Return the (X, Y) coordinate for the center point of the cell that contains the specified text.  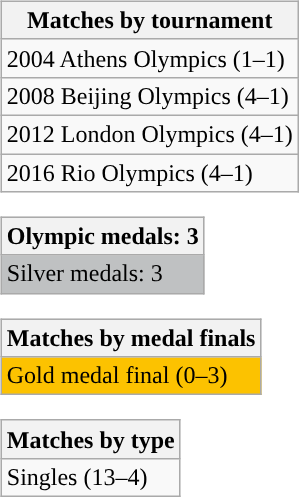
Olympic medals: 3 (102, 236)
2004 Athens Olympics (1–1) (150, 58)
2008 Beijing Olympics (4–1) (150, 96)
Matches by tournament (150, 20)
2012 London Olympics (4–1) (150, 134)
Matches by medal finals (131, 338)
Matches by type (90, 439)
Silver medals: 3 (102, 274)
2016 Rio Olympics (4–1) (150, 173)
Singles (13–4) (90, 477)
Gold medal final (0–3) (131, 376)
